Return the (X, Y) coordinate for the center point of the cell that contains the specified text.  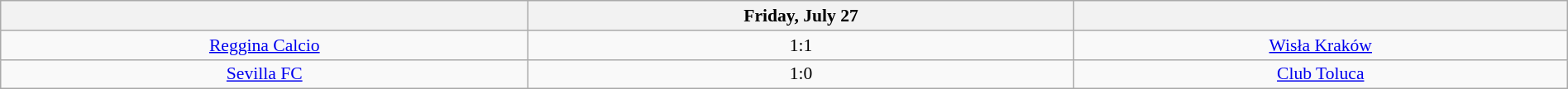
Friday, July 27 (801, 16)
Club Toluca (1320, 74)
Wisła Kraków (1320, 45)
1:0 (801, 74)
1:1 (801, 45)
Sevilla FC (265, 74)
Reggina Calcio (265, 45)
